Capture the cell that displays the provided text and extract its (x, y) central coordinate. 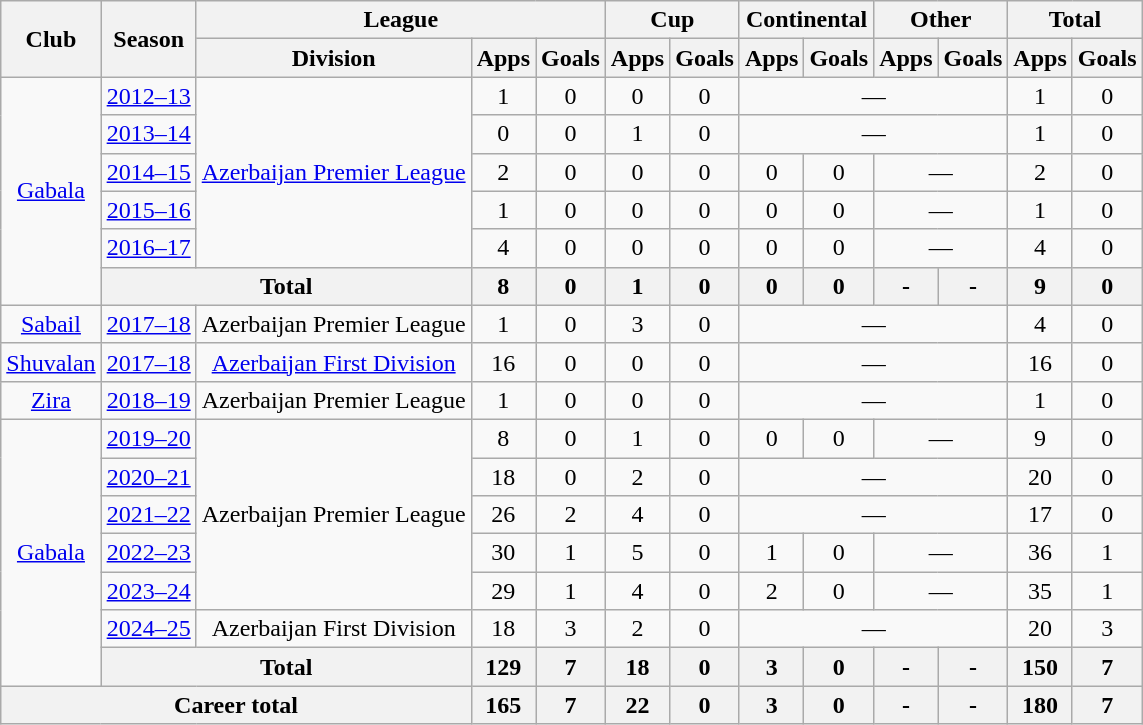
2023–24 (148, 591)
129 (503, 667)
Cup (672, 20)
22 (637, 705)
17 (1040, 515)
2021–22 (148, 515)
29 (503, 591)
Club (51, 39)
26 (503, 515)
2024–25 (148, 629)
League (400, 20)
2014–15 (148, 172)
Zira (51, 400)
Division (334, 58)
150 (1040, 667)
2012–13 (148, 96)
165 (503, 705)
Shuvalan (51, 362)
Other (941, 20)
2016–17 (148, 248)
30 (503, 553)
35 (1040, 591)
Career total (236, 705)
36 (1040, 553)
Continental (806, 20)
2019–20 (148, 438)
2015–16 (148, 210)
2022–23 (148, 553)
2018–19 (148, 400)
Season (148, 39)
5 (637, 553)
2013–14 (148, 134)
Sabail (51, 324)
180 (1040, 705)
2020–21 (148, 477)
